Provide the (x, y) coordinate of the cell's center where the given text is located.  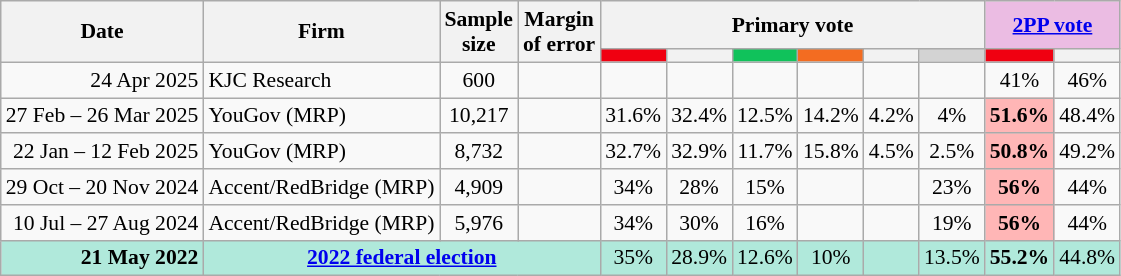
12.5% (765, 116)
4.5% (892, 152)
29 Oct – 20 Nov 2024 (102, 187)
Samplesize (479, 32)
44.8% (1087, 258)
49.2% (1087, 152)
50.8% (1020, 152)
12.6% (765, 258)
28.9% (699, 258)
30% (699, 223)
Firm (321, 32)
KJC Research (321, 80)
31.6% (633, 116)
10,217 (479, 116)
600 (479, 80)
11.7% (765, 152)
46% (1087, 80)
10% (831, 258)
27 Feb – 26 Mar 2025 (102, 116)
22 Jan – 12 Feb 2025 (102, 152)
19% (952, 223)
55.2% (1020, 258)
16% (765, 223)
24 Apr 2025 (102, 80)
51.6% (1020, 116)
13.5% (952, 258)
15.8% (831, 152)
4.2% (892, 116)
4,909 (479, 187)
2PP vote (1052, 25)
35% (633, 258)
4% (952, 116)
14.2% (831, 116)
8,732 (479, 152)
32.7% (633, 152)
48.4% (1087, 116)
Marginof error (559, 32)
Date (102, 32)
10 Jul – 27 Aug 2024 (102, 223)
Primary vote (792, 25)
15% (765, 187)
32.4% (699, 116)
21 May 2022 (102, 258)
32.9% (699, 152)
2.5% (952, 152)
2022 federal election (402, 258)
23% (952, 187)
41% (1020, 80)
5,976 (479, 223)
28% (699, 187)
